Identify which cell holds the provided text, then report its [x, y] central coordinate. 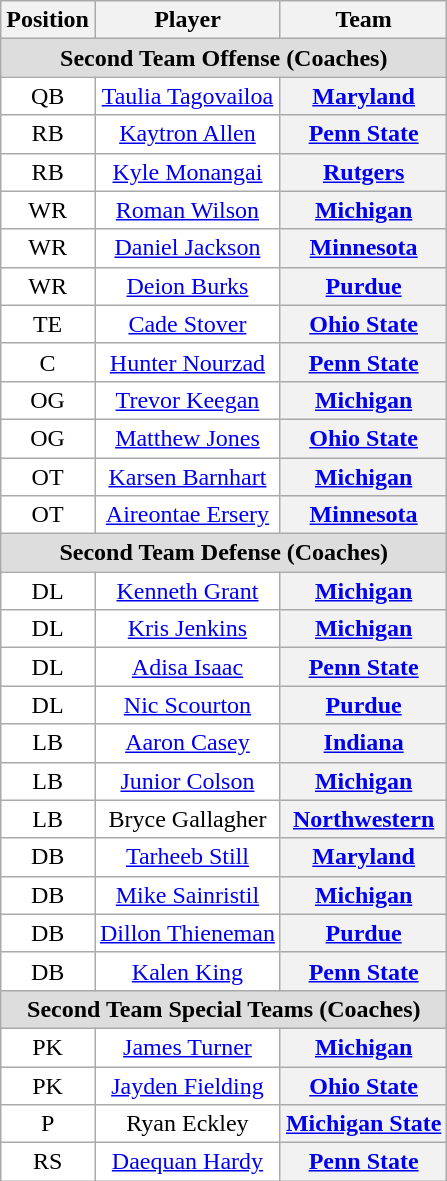
Kalen King [187, 971]
RS [48, 1162]
Aireontae Ersery [187, 515]
Michigan State [363, 1124]
Roman Wilson [187, 210]
James Turner [187, 1047]
Deion Burks [187, 286]
Cade Stover [187, 324]
Second Team Special Teams (Coaches) [224, 1009]
Dillon Thieneman [187, 933]
Daequan Hardy [187, 1162]
Kris Jenkins [187, 629]
Mike Sainristil [187, 895]
Tarheeb Still [187, 857]
TE [48, 324]
Taulia Tagovailoa [187, 96]
Daniel Jackson [187, 248]
Indiana [363, 743]
Second Team Defense (Coaches) [224, 553]
Ryan Eckley [187, 1124]
Second Team Offense (Coaches) [224, 58]
Karsen Barnhart [187, 477]
Northwestern [363, 819]
Kyle Monangai [187, 172]
Aaron Casey [187, 743]
Trevor Keegan [187, 400]
Bryce Gallagher [187, 819]
QB [48, 96]
Kaytron Allen [187, 134]
Kenneth Grant [187, 591]
Junior Colson [187, 781]
Rutgers [363, 172]
Jayden Fielding [187, 1085]
C [48, 362]
P [48, 1124]
Position [48, 20]
Nic Scourton [187, 705]
Adisa Isaac [187, 667]
Team [363, 20]
Player [187, 20]
Matthew Jones [187, 438]
Hunter Nourzad [187, 362]
